Return (x, y) of the center of cell containing provided text 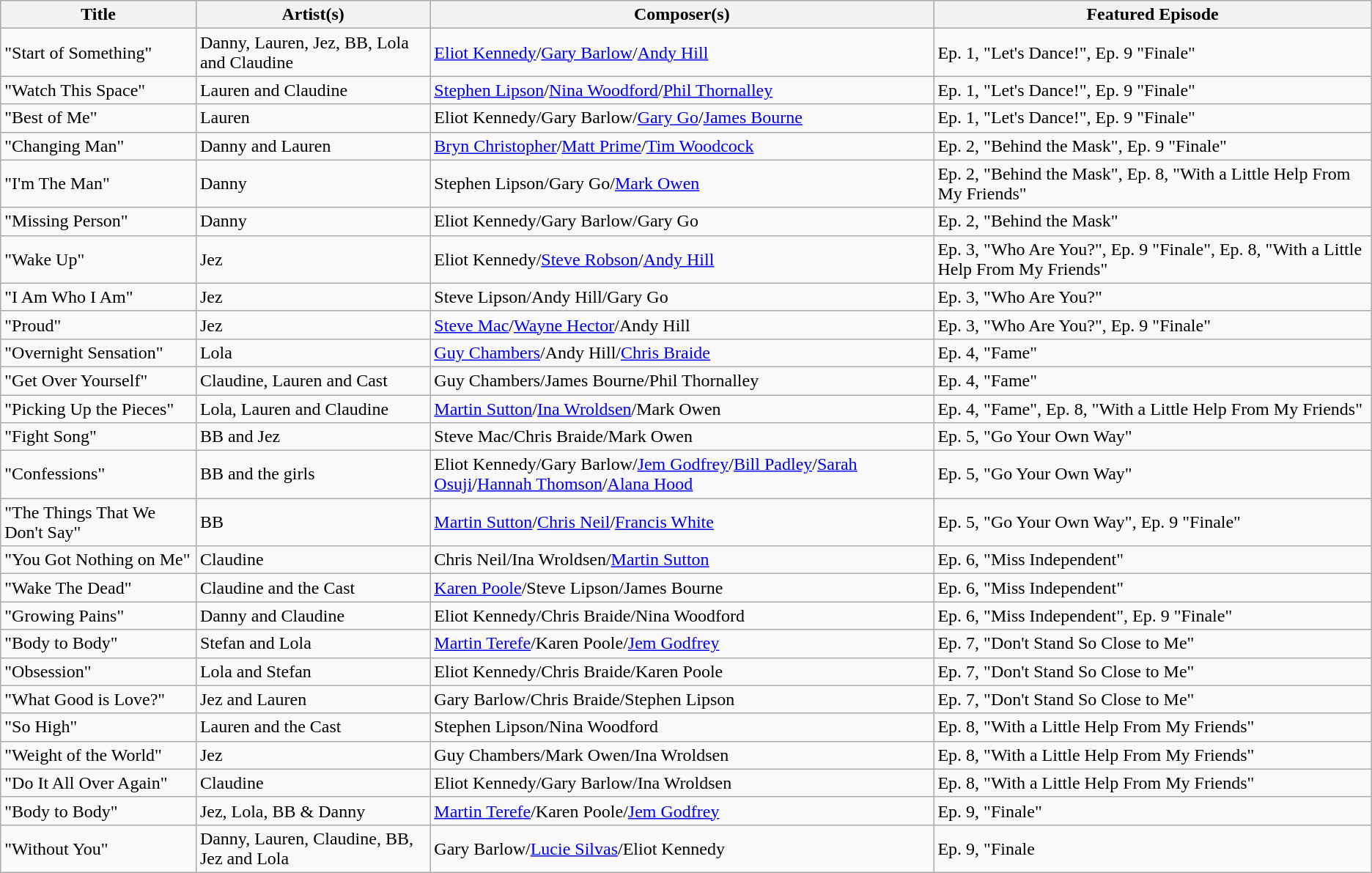
Jez, Lola, BB & Danny (312, 811)
Stephen Lipson/Nina Woodford/Phil Thornalley (682, 90)
Danny, Lauren, Jez, BB, Lola and Claudine (312, 53)
"Confessions" (98, 475)
Guy Chambers/Andy Hill/Chris Braide (682, 353)
Lola and Stefan (312, 671)
Eliot Kennedy/Chris Braide/Karen Poole (682, 671)
BB and Jez (312, 437)
Artist(s) (312, 15)
Lola (312, 353)
Title (98, 15)
Eliot Kennedy/Gary Barlow/Gary Go (682, 221)
Ep. 3, "Who Are You?", Ep. 9 "Finale" (1152, 325)
Ep. 9, "Finale" (1152, 811)
BB (312, 522)
BB and the girls (312, 475)
"Start of Something" (98, 53)
Stephen Lipson/Gary Go/Mark Owen (682, 183)
Eliot Kennedy/Gary Barlow/Andy Hill (682, 53)
"What Good is Love?" (98, 699)
Ep. 2, "Behind the Mask", Ep. 9 "Finale" (1152, 146)
Eliot Kennedy/Gary Barlow/Jem Godfrey/Bill Padley/Sarah Osuji/Hannah Thomson/Alana Hood (682, 475)
Eliot Kennedy/Gary Barlow/Gary Go/James Bourne (682, 118)
"Changing Man" (98, 146)
"Proud" (98, 325)
"Get Over Yourself" (98, 380)
"Fight Song" (98, 437)
Jez and Lauren (312, 699)
Eliot Kennedy/Steve Robson/Andy Hill (682, 259)
Claudine and the Cast (312, 588)
"Missing Person" (98, 221)
Danny and Claudine (312, 616)
"Wake Up" (98, 259)
Ep. 5, "Go Your Own Way", Ep. 9 "Finale" (1152, 522)
Stephen Lipson/Nina Woodford (682, 727)
"You Got Nothing on Me" (98, 560)
Ep. 2, "Behind the Mask" (1152, 221)
Ep. 2, "Behind the Mask", Ep. 8, "With a Little Help From My Friends" (1152, 183)
Steve Lipson/Andy Hill/Gary Go (682, 297)
Martin Sutton/Chris Neil/Francis White (682, 522)
"Do It All Over Again" (98, 783)
Stefan and Lola (312, 644)
Eliot Kennedy/Chris Braide/Nina Woodford (682, 616)
Steve Mac/Chris Braide/Mark Owen (682, 437)
Lauren and the Cast (312, 727)
"The Things That We Don't Say" (98, 522)
Danny and Lauren (312, 146)
"I Am Who I Am" (98, 297)
Gary Barlow/Chris Braide/Stephen Lipson (682, 699)
Lola, Lauren and Claudine (312, 408)
Guy Chambers/Mark Owen/Ina Wroldsen (682, 755)
Ep. 4, "Fame", Ep. 8, "With a Little Help From My Friends" (1152, 408)
Karen Poole/Steve Lipson/James Bourne (682, 588)
Composer(s) (682, 15)
Claudine, Lauren and Cast (312, 380)
Ep. 3, "Who Are You?" (1152, 297)
"Without You" (98, 849)
Danny, Lauren, Claudine, BB, Jez and Lola (312, 849)
"So High" (98, 727)
Chris Neil/Ina Wroldsen/Martin Sutton (682, 560)
Eliot Kennedy/Gary Barlow/Ina Wroldsen (682, 783)
Lauren (312, 118)
Ep. 3, "Who Are You?", Ep. 9 "Finale", Ep. 8, "With a Little Help From My Friends" (1152, 259)
"Best of Me" (98, 118)
Lauren and Claudine (312, 90)
"Wake The Dead" (98, 588)
Martin Sutton/Ina Wroldsen/Mark Owen (682, 408)
Bryn Christopher/Matt Prime/Tim Woodcock (682, 146)
"Growing Pains" (98, 616)
"Weight of the World" (98, 755)
Featured Episode (1152, 15)
"Overnight Sensation" (98, 353)
"I'm The Man" (98, 183)
"Picking Up the Pieces" (98, 408)
Steve Mac/Wayne Hector/Andy Hill (682, 325)
Ep. 9, "Finale (1152, 849)
"Obsession" (98, 671)
"Watch This Space" (98, 90)
Gary Barlow/Lucie Silvas/Eliot Kennedy (682, 849)
Guy Chambers/James Bourne/Phil Thornalley (682, 380)
Ep. 6, "Miss Independent", Ep. 9 "Finale" (1152, 616)
